Determine the (X, Y) coordinate at the center of the cell enclosing the given text.  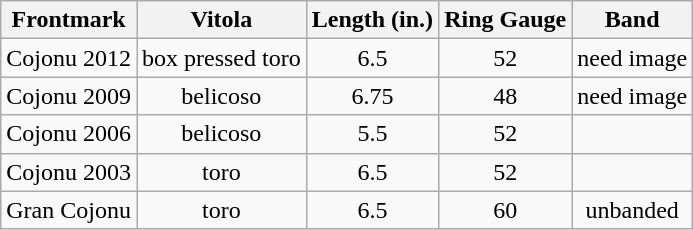
6.75 (372, 96)
Cojonu 2003 (69, 172)
60 (506, 210)
Vitola (221, 20)
Cojonu 2009 (69, 96)
Band (632, 20)
Cojonu 2012 (69, 58)
5.5 (372, 134)
Gran Cojonu (69, 210)
unbanded (632, 210)
box pressed toro (221, 58)
Ring Gauge (506, 20)
Length (in.) (372, 20)
Frontmark (69, 20)
48 (506, 96)
Cojonu 2006 (69, 134)
